For the text-containing cell, return its midpoint in (X, Y) coordinate format. 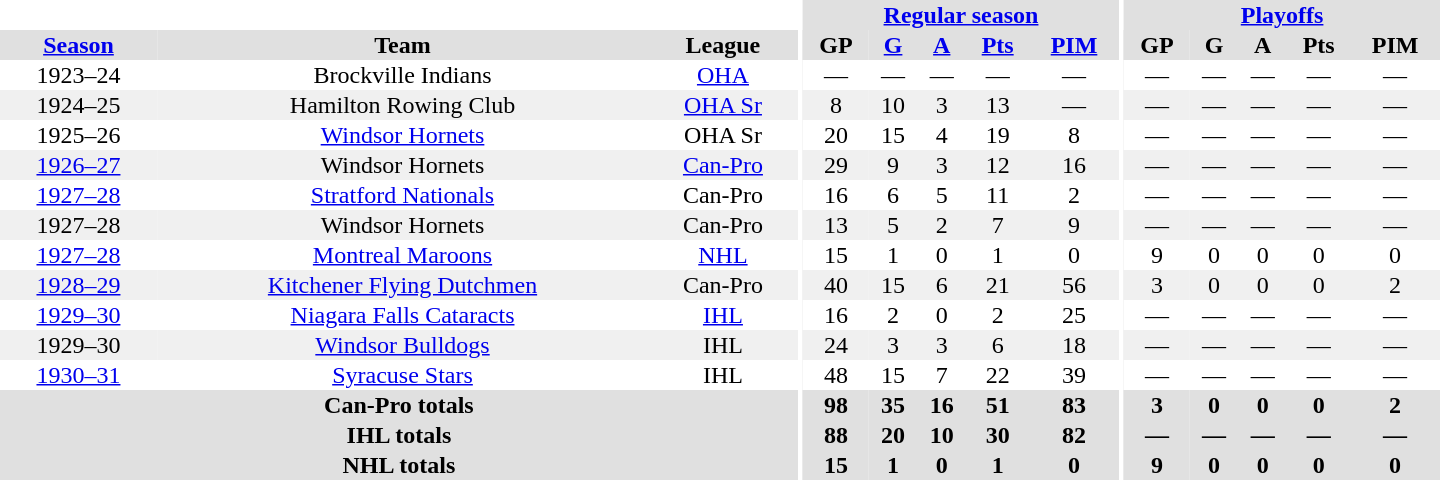
21 (998, 285)
48 (836, 375)
NHL totals (399, 465)
Syracuse Stars (402, 375)
Windsor Bulldogs (402, 345)
Season (78, 45)
Regular season (961, 15)
39 (1074, 375)
1923–24 (78, 75)
League (723, 45)
98 (836, 405)
56 (1074, 285)
19 (998, 135)
1924–25 (78, 105)
1928–29 (78, 285)
82 (1074, 435)
4 (942, 135)
Can-Pro totals (399, 405)
Playoffs (1282, 15)
35 (894, 405)
29 (836, 165)
30 (998, 435)
IHL totals (399, 435)
1930–31 (78, 375)
25 (1074, 315)
1926–27 (78, 165)
Stratford Nationals (402, 195)
Hamilton Rowing Club (402, 105)
18 (1074, 345)
12 (998, 165)
1925–26 (78, 135)
88 (836, 435)
NHL (723, 255)
24 (836, 345)
OHA (723, 75)
83 (1074, 405)
Montreal Maroons (402, 255)
Team (402, 45)
Niagara Falls Cataracts (402, 315)
Kitchener Flying Dutchmen (402, 285)
Brockville Indians (402, 75)
11 (998, 195)
51 (998, 405)
40 (836, 285)
22 (998, 375)
